Find where the given text appears and provide that cell's center as [x, y] coordinate. 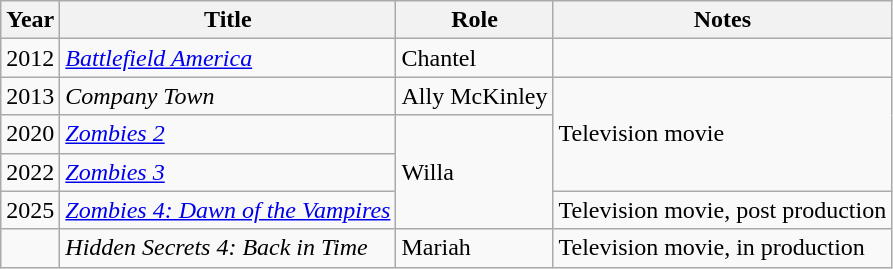
2025 [30, 210]
Television movie [722, 134]
Television movie, post production [722, 210]
Mariah [474, 248]
2022 [30, 172]
Chantel [474, 58]
Year [30, 20]
Battlefield America [228, 58]
2020 [30, 134]
Willa [474, 172]
Notes [722, 20]
2012 [30, 58]
Hidden Secrets 4: Back in Time [228, 248]
Title [228, 20]
Zombies 3 [228, 172]
Ally McKinley [474, 96]
2013 [30, 96]
Zombies 2 [228, 134]
Role [474, 20]
Zombies 4: Dawn of the Vampires [228, 210]
Television movie, in production [722, 248]
Company Town [228, 96]
